From the cell containing the given text, extract its center point as [x, y] coordinate. 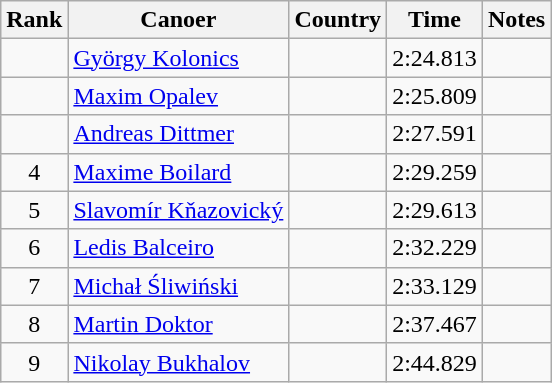
Michał Śliwiński [178, 286]
Time [435, 20]
2:29.613 [435, 210]
4 [34, 172]
Ledis Balceiro [178, 248]
Maxime Boilard [178, 172]
2:24.813 [435, 58]
9 [34, 362]
Canoer [178, 20]
Country [338, 20]
2:32.229 [435, 248]
2:25.809 [435, 96]
Nikolay Bukhalov [178, 362]
György Kolonics [178, 58]
2:44.829 [435, 362]
Andreas Dittmer [178, 134]
5 [34, 210]
6 [34, 248]
8 [34, 324]
7 [34, 286]
Notes [516, 20]
Maxim Opalev [178, 96]
Rank [34, 20]
2:33.129 [435, 286]
Martin Doktor [178, 324]
2:27.591 [435, 134]
2:37.467 [435, 324]
Slavomír Kňazovický [178, 210]
2:29.259 [435, 172]
